Identify which cell holds the provided text, then report its [x, y] central coordinate. 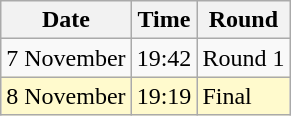
Round 1 [244, 58]
Time [164, 20]
8 November [66, 96]
Final [244, 96]
19:19 [164, 96]
Date [66, 20]
19:42 [164, 58]
7 November [66, 58]
Round [244, 20]
